Return [x, y] of the center of cell containing provided text 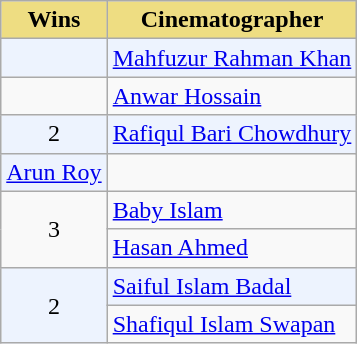
Arun Roy [54, 172]
Rafiqul Bari Chowdhury [232, 134]
Baby Islam [232, 210]
Cinematographer [232, 20]
Mahfuzur Rahman Khan [232, 58]
Hasan Ahmed [232, 248]
Shafiqul Islam Swapan [232, 324]
Wins [54, 20]
Anwar Hossain [232, 96]
3 [54, 229]
Saiful Islam Badal [232, 286]
